Locate the cell with the specified text and output its [x, y] center coordinate. 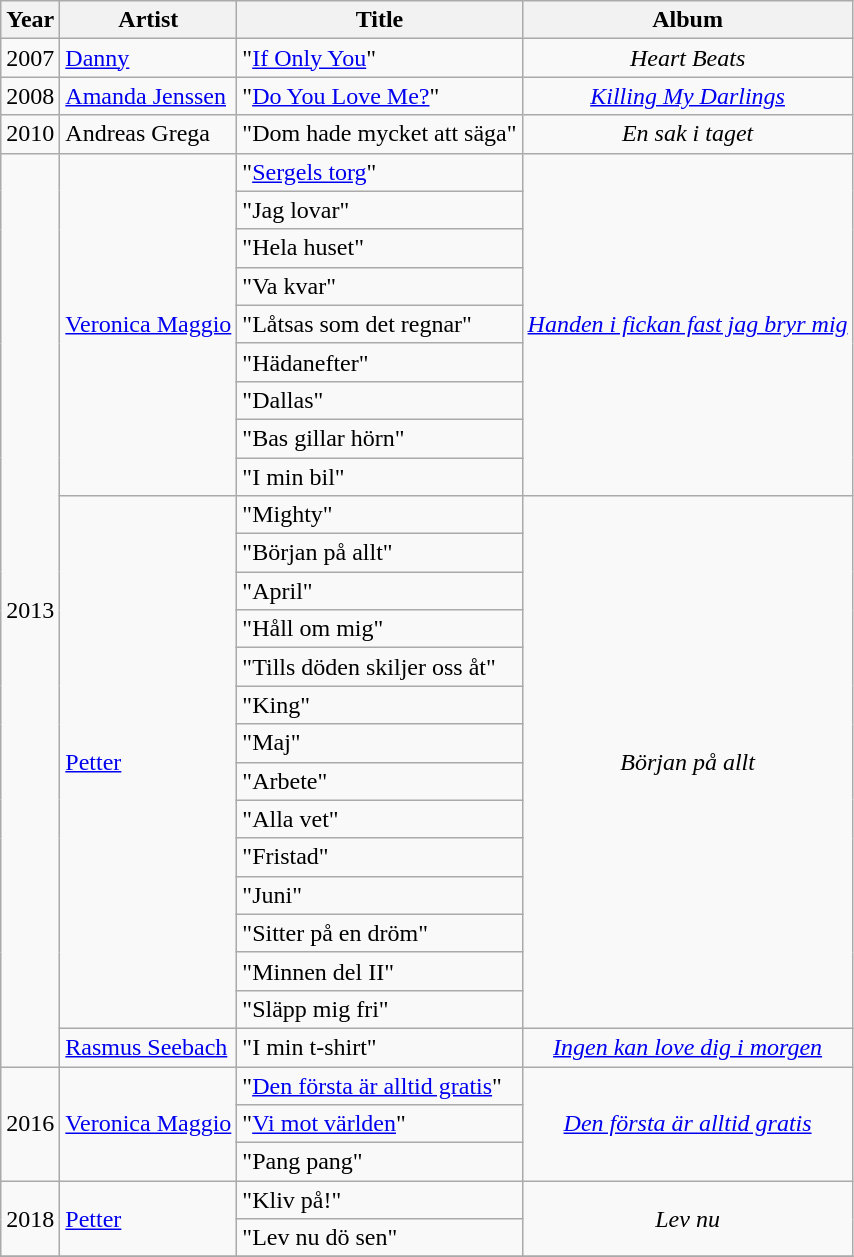
Den första är alltid gratis [688, 1123]
2008 [30, 96]
"Do You Love Me?" [380, 96]
Artist [148, 20]
2018 [30, 1219]
"I min t-shirt" [380, 1047]
2013 [30, 610]
"Mighty" [380, 515]
Album [688, 20]
"If Only You" [380, 58]
"Dallas" [380, 400]
Heart Beats [688, 58]
En sak i taget [688, 134]
Handen i fickan fast jag bryr mig [688, 324]
2007 [30, 58]
"Hädanefter" [380, 362]
Rasmus Seebach [148, 1047]
"I min bil" [380, 477]
Andreas Grega [148, 134]
"Vi mot världen" [380, 1124]
Amanda Jenssen [148, 96]
"Va kvar" [380, 286]
"Dom hade mycket att säga" [380, 134]
"Låtsas som det regnar" [380, 324]
2016 [30, 1123]
"Sergels torg" [380, 172]
"Alla vet" [380, 819]
"Jag lovar" [380, 210]
"Maj" [380, 743]
Lev nu [688, 1219]
"Hela huset" [380, 248]
"Lev nu dö sen" [380, 1238]
Title [380, 20]
"Pang pang" [380, 1162]
"Släpp mig fri" [380, 1009]
"Den första är alltid gratis" [380, 1085]
2010 [30, 134]
Början på allt [688, 762]
"Håll om mig" [380, 629]
"Sitter på en dröm" [380, 933]
Killing My Darlings [688, 96]
Danny [148, 58]
Ingen kan love dig i morgen [688, 1047]
"Början på allt" [380, 553]
"Kliv på!" [380, 1200]
"Minnen del II" [380, 971]
"Fristad" [380, 857]
"Arbete" [380, 781]
Year [30, 20]
"King" [380, 705]
"April" [380, 591]
"Tills döden skiljer oss åt" [380, 667]
"Bas gillar hörn" [380, 438]
"Juni" [380, 895]
